Extract the [X, Y] coordinate from the center of the cell holding the provided text.  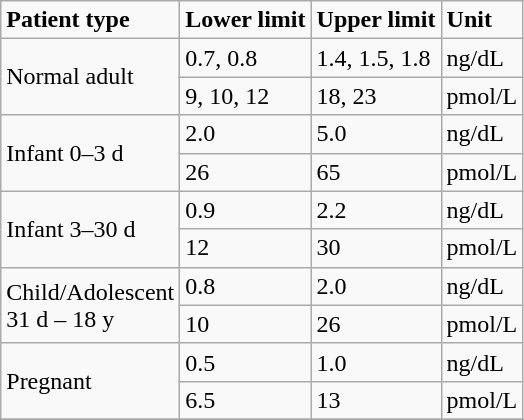
1.0 [376, 362]
Pregnant [90, 381]
Infant 3–30 d [90, 229]
Unit [482, 20]
Infant 0–3 d [90, 153]
9, 10, 12 [246, 96]
0.8 [246, 286]
Child/Adolescent 31 d – 18 y [90, 305]
0.5 [246, 362]
10 [246, 324]
5.0 [376, 134]
Upper limit [376, 20]
13 [376, 400]
12 [246, 248]
30 [376, 248]
1.4, 1.5, 1.8 [376, 58]
18, 23 [376, 96]
Normal adult [90, 77]
65 [376, 172]
Patient type [90, 20]
6.5 [246, 400]
0.9 [246, 210]
0.7, 0.8 [246, 58]
2.2 [376, 210]
Lower limit [246, 20]
